Output the [X, Y] coordinate of the center of the cell containing the given text.  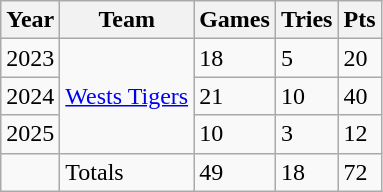
5 [306, 58]
Games [235, 20]
Tries [306, 20]
21 [235, 96]
40 [360, 96]
3 [306, 134]
20 [360, 58]
Pts [360, 20]
72 [360, 172]
Year [30, 20]
2024 [30, 96]
2025 [30, 134]
2023 [30, 58]
49 [235, 172]
Totals [127, 172]
12 [360, 134]
Wests Tigers [127, 96]
Team [127, 20]
